Detect which cell encompasses the target text, then output its [x, y] center coordinate. 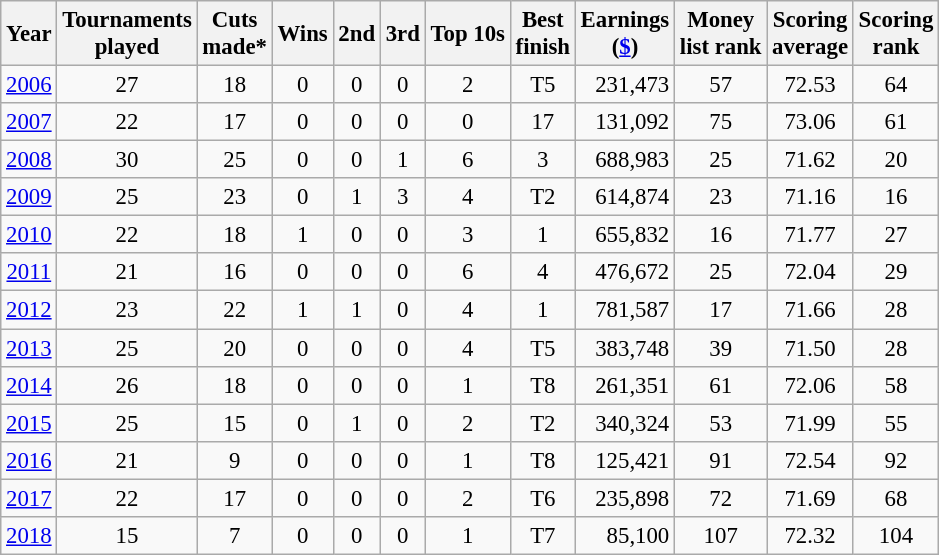
781,587 [624, 310]
Cuts made* [234, 34]
Year [29, 34]
2nd [356, 34]
2016 [29, 460]
476,672 [624, 273]
75 [721, 122]
2007 [29, 122]
2012 [29, 310]
Tournaments played [127, 34]
55 [896, 423]
2009 [29, 197]
26 [127, 385]
71.16 [810, 197]
Best finish [542, 34]
85,100 [624, 536]
235,898 [624, 498]
107 [721, 536]
71.77 [810, 235]
72.06 [810, 385]
72.54 [810, 460]
68 [896, 498]
688,983 [624, 160]
340,324 [624, 423]
261,351 [624, 385]
Wins [302, 34]
2014 [29, 385]
91 [721, 460]
T7 [542, 536]
614,874 [624, 197]
Top 10s [468, 34]
72 [721, 498]
72.53 [810, 85]
125,421 [624, 460]
53 [721, 423]
71.50 [810, 348]
231,473 [624, 85]
71.62 [810, 160]
92 [896, 460]
2017 [29, 498]
29 [896, 273]
64 [896, 85]
72.32 [810, 536]
30 [127, 160]
104 [896, 536]
9 [234, 460]
3rd [402, 34]
383,748 [624, 348]
57 [721, 85]
2011 [29, 273]
2010 [29, 235]
2013 [29, 348]
T6 [542, 498]
71.99 [810, 423]
72.04 [810, 273]
71.69 [810, 498]
2018 [29, 536]
2008 [29, 160]
39 [721, 348]
655,832 [624, 235]
131,092 [624, 122]
Earnings($) [624, 34]
71.66 [810, 310]
7 [234, 536]
Scoring average [810, 34]
2006 [29, 85]
Money list rank [721, 34]
Scoring rank [896, 34]
2015 [29, 423]
58 [896, 385]
73.06 [810, 122]
